Return the [X, Y] coordinate for the center point of the cell that contains the specified text.  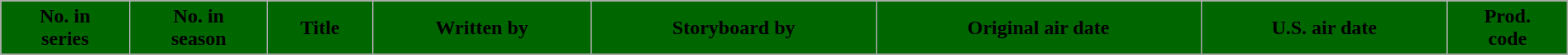
Original air date [1039, 28]
Prod.code [1507, 28]
Storyboard by [734, 28]
Title [320, 28]
No. inseason [198, 28]
U.S. air date [1324, 28]
No. inseries [65, 28]
Written by [481, 28]
